Locate the cell with the specified text and output its (x, y) center coordinate. 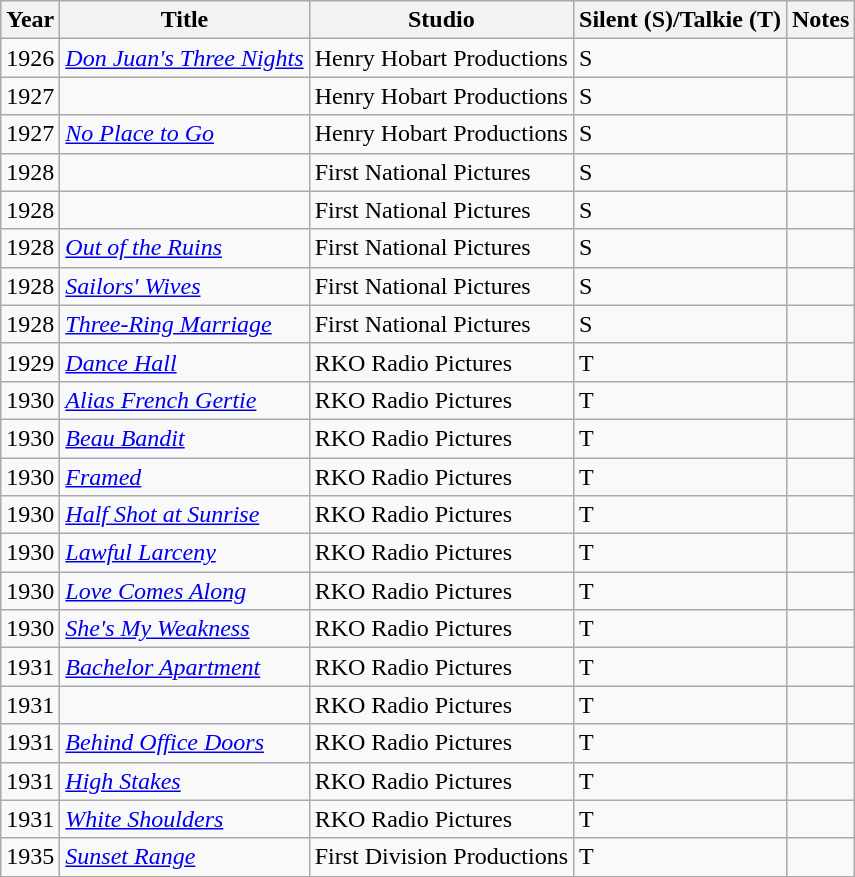
No Place to Go (184, 134)
Behind Office Doors (184, 743)
High Stakes (184, 781)
Three-Ring Marriage (184, 324)
1929 (30, 362)
Lawful Larceny (184, 553)
Don Juan's Three Nights (184, 58)
1926 (30, 58)
Framed (184, 477)
Love Comes Along (184, 591)
Dance Hall (184, 362)
Bachelor Apartment (184, 667)
Half Shot at Sunrise (184, 515)
She's My Weakness (184, 629)
1935 (30, 857)
Title (184, 20)
Alias French Gertie (184, 400)
White Shoulders (184, 819)
Notes (820, 20)
Beau Bandit (184, 438)
Out of the Ruins (184, 248)
Sunset Range (184, 857)
Sailors' Wives (184, 286)
Studio (441, 20)
Year (30, 20)
First Division Productions (441, 857)
Silent (S)/Talkie (T) (680, 20)
